Find where the given text appears and provide that cell's center as [X, Y] coordinate. 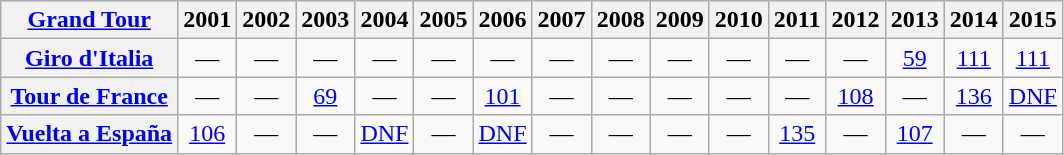
2013 [914, 20]
59 [914, 58]
2001 [208, 20]
136 [974, 96]
2002 [266, 20]
2007 [562, 20]
2012 [856, 20]
106 [208, 134]
Vuelta a España [90, 134]
2014 [974, 20]
2009 [680, 20]
2011 [797, 20]
2003 [326, 20]
2015 [1032, 20]
107 [914, 134]
108 [856, 96]
2008 [620, 20]
2005 [444, 20]
69 [326, 96]
Giro d'Italia [90, 58]
135 [797, 134]
2004 [384, 20]
Tour de France [90, 96]
2006 [502, 20]
Grand Tour [90, 20]
2010 [738, 20]
101 [502, 96]
